From the cell containing the given text, extract its center point as (x, y) coordinate. 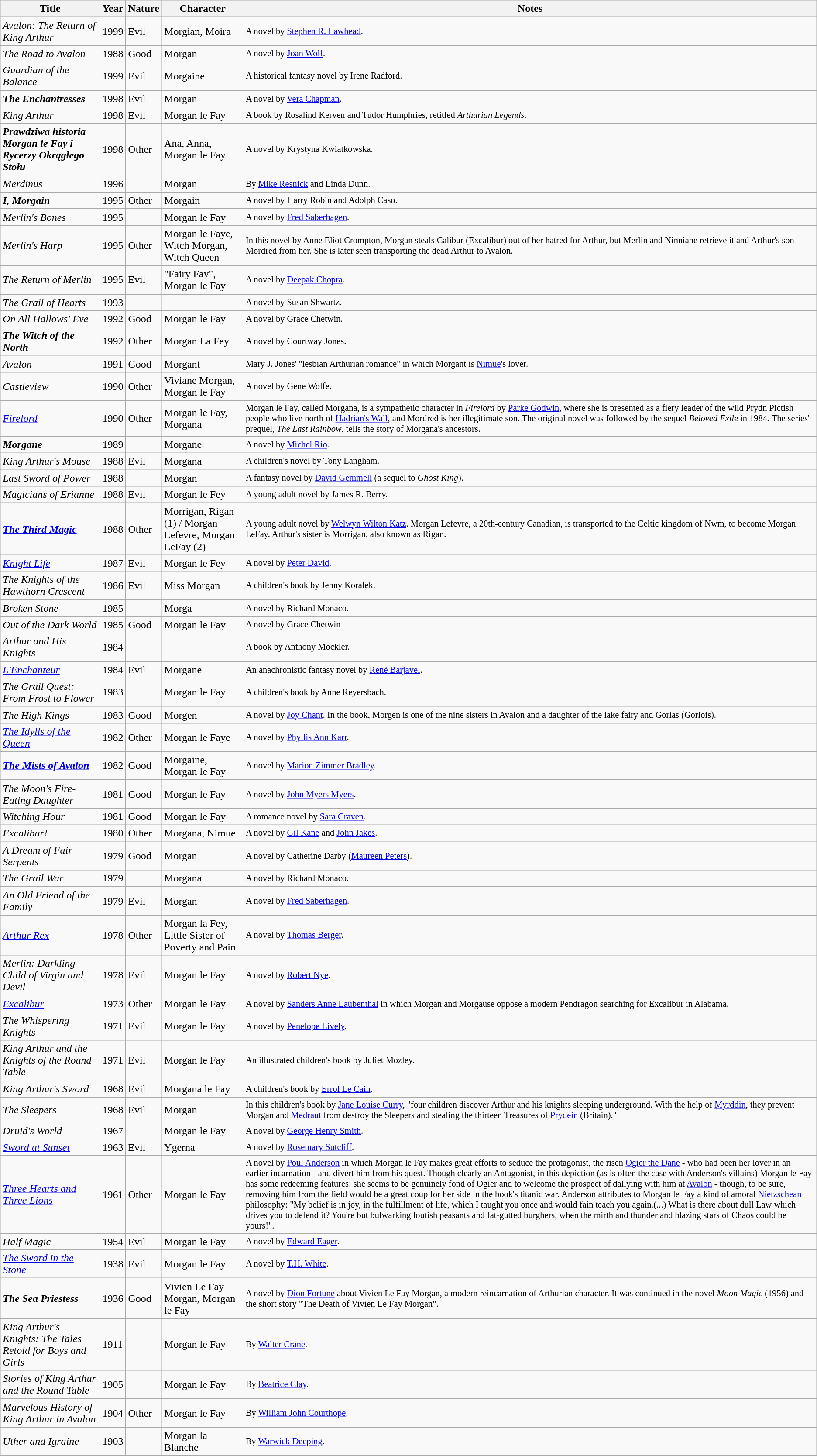
King Arthur's Mouse (50, 461)
A novel by Catherine Darby (Maureen Peters). (530, 856)
On All Hallows' Eve (50, 319)
The Witch of the North (50, 341)
Miss Morgan (203, 586)
Sword at Sunset (50, 1147)
Morgaine, Morgan le Fay (203, 766)
Nature (144, 9)
Mary J. Jones' "lesbian Arthurian romance" in which Morgant is Nimue's lover. (530, 364)
Excalibur (50, 1004)
The Sword in the Stone (50, 1264)
King Arthur (50, 115)
A novel by Michel Rio. (530, 444)
A novel by Susan Shwartz. (530, 303)
Morgen (203, 715)
A novel by Robert Nye. (530, 975)
By Walter Crane. (530, 1345)
1987 (113, 563)
Morrigan, Rigan (1) / Morgan Lefevre, Morgan LeFay (2) (203, 529)
A book by Rosalind Kerven and Tudor Humphries, retitled Arthurian Legends. (530, 115)
Arthur Rex (50, 935)
The Whispering Knights (50, 1026)
L'Enchanteur (50, 670)
An Old Friend of the Family (50, 901)
A children's book by Jenny Koralek. (530, 586)
Prawdziwa historia Morgan le Fay i Rycerzy Okrągłego Stołu (50, 149)
A novel by Stephen R. Lawhead. (530, 31)
A novel by Gil Kane and John Jakes. (530, 833)
1905 (113, 1385)
A novel by Joy Chant. In the book, Morgen is one of the nine sisters in Avalon and a daughter of the lake fairy and Gorlas (Gorlois). (530, 715)
An illustrated children's book by Juliet Mozley. (530, 1060)
The Grail War (50, 878)
Castleview (50, 387)
King Arthur's Knights: The Tales Retold for Boys and Girls (50, 1345)
A novel by Harry Robin and Adolph Caso. (530, 200)
Broken Stone (50, 608)
Morgan la Fey, Little Sister of Poverty and Pain (203, 935)
Morgana le Fay (203, 1089)
1904 (113, 1413)
A novel by Penelope Lively. (530, 1026)
Three Hearts and Three Lions (50, 1194)
A novel by Edward Eager. (530, 1242)
The Road to Avalon (50, 54)
1986 (113, 586)
A novel by Courtway Jones. (530, 341)
Year (113, 9)
Ana, Anna, Morgan le Fay (203, 149)
A novel by Gene Wolfe. (530, 387)
Excalibur! (50, 833)
A novel by Thomas Berger. (530, 935)
1980 (113, 833)
Knight Life (50, 563)
Morgan le Faye, Witch Morgan, Witch Queen (203, 245)
1989 (113, 444)
Merlin: Darkling Child of Virgin and Devil (50, 975)
The Return of Merlin (50, 279)
Firelord (50, 419)
Morgian, Moira (203, 31)
A novel by John Myers Myers. (530, 794)
A novel by Marion Zimmer Bradley. (530, 766)
Magicians of Erianne (50, 495)
1938 (113, 1264)
The Moon's Fire-Eating Daughter (50, 794)
Arthur and His Knights (50, 647)
Out of the Dark World (50, 625)
Morgant (203, 364)
1993 (113, 303)
1996 (113, 184)
Morgana, Nimue (203, 833)
1963 (113, 1147)
Character (203, 9)
A novel by Sanders Anne Laubenthal in which Morgan and Morgause oppose a modern Pendragon searching for Excalibur in Alabama. (530, 1004)
By Beatrice Clay. (530, 1385)
Half Magic (50, 1242)
By William John Courthope. (530, 1413)
A novel by Peter David. (530, 563)
Avalon (50, 364)
King Arthur's Sword (50, 1089)
Avalon: The Return of King Arthur (50, 31)
A book by Anthony Mockler. (530, 647)
A children's novel by Tony Langham. (530, 461)
Merlin's Bones (50, 217)
A novel by Grace Chetwin. (530, 319)
Witching Hour (50, 816)
A novel by T.H. White. (530, 1264)
1961 (113, 1194)
Title (50, 9)
Morgaine (203, 76)
A novel by Phyllis Ann Karr. (530, 737)
A fantasy novel by David Gemmell (a sequel to Ghost King). (530, 478)
Morgan le Fay, Morgana (203, 419)
The High Kings (50, 715)
Vivien Le Fay Morgan, Morgan le Fay (203, 1298)
1954 (113, 1242)
Last Sword of Power (50, 478)
A novel by Vera Chapman. (530, 99)
By Mike Resnick and Linda Dunn. (530, 184)
A novel by Deepak Chopra. (530, 279)
I, Morgain (50, 200)
1967 (113, 1131)
A novel by George Henry Smith. (530, 1131)
King Arthur and the Knights of the Round Table (50, 1060)
The Third Magic (50, 529)
A children's book by Errol Le Cain. (530, 1089)
A historical fantasy novel by Irene Radford. (530, 76)
The Idylls of the Queen (50, 737)
The Grail of Hearts (50, 303)
Uther and Igraine (50, 1442)
Druid's World (50, 1131)
1936 (113, 1298)
Merlin's Harp (50, 245)
The Mists of Avalon (50, 766)
1973 (113, 1004)
Viviane Morgan, Morgan le Fay (203, 387)
The Sleepers (50, 1110)
Morgan La Fey (203, 341)
1991 (113, 364)
A young adult novel by James R. Berry. (530, 495)
A novel by Joan Wolf. (530, 54)
Notes (530, 9)
The Enchantresses (50, 99)
Ygerna (203, 1147)
Morga (203, 608)
A Dream of Fair Serpents (50, 856)
A romance novel by Sara Craven. (530, 816)
"Fairy Fay", Morgan le Fay (203, 279)
A novel by Krystyna Kwiatkowska. (530, 149)
A novel by Grace Chetwin (530, 625)
By Warwick Deeping. (530, 1442)
Merdinus (50, 184)
An anachronistic fantasy novel by René Barjavel. (530, 670)
A children's book by Anne Reyersbach. (530, 692)
The Grail Quest: From Frost to Flower (50, 692)
1911 (113, 1345)
The Knights of the Hawthorn Crescent (50, 586)
The Sea Priestess (50, 1298)
Morgan le Faye (203, 737)
Morgain (203, 200)
Guardian of the Balance (50, 76)
Morgan la Blanche (203, 1442)
A novel by Rosemary Sutcliff. (530, 1147)
Stories of King Arthur and the Round Table (50, 1385)
1903 (113, 1442)
Marvelous History of King Arthur in Avalon (50, 1413)
